Return (x, y) of the center of cell containing provided text 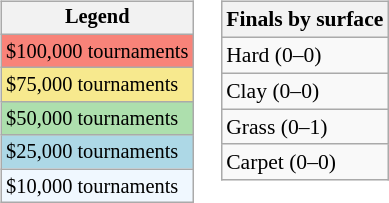
Grass (0–1) (304, 127)
Clay (0–0) (304, 91)
$25,000 tournaments (97, 152)
$100,000 tournaments (97, 51)
Carpet (0–0) (304, 162)
$10,000 tournaments (97, 186)
Finals by surface (304, 20)
Hard (0–0) (304, 55)
Legend (97, 18)
$75,000 tournaments (97, 85)
$50,000 tournaments (97, 119)
